Provide the (x, y) coordinate of the cell's center where the given text is located.  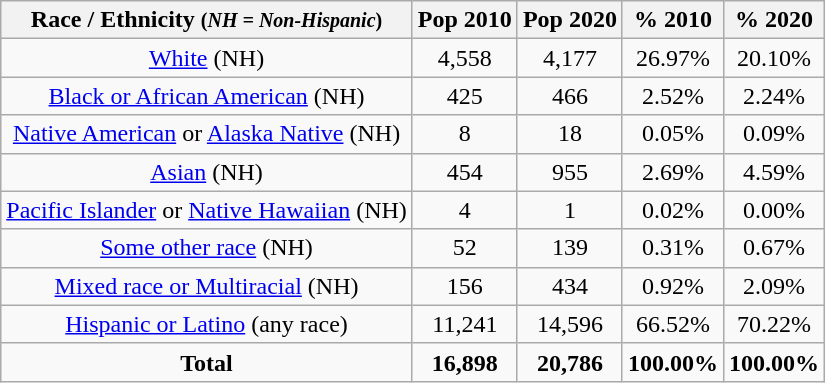
0.02% (672, 210)
4 (464, 210)
Pop 2010 (464, 20)
18 (570, 134)
Asian (NH) (207, 172)
454 (464, 172)
2.52% (672, 96)
Total (207, 362)
0.31% (672, 248)
139 (570, 248)
14,596 (570, 324)
Race / Ethnicity (NH = Non-Hispanic) (207, 20)
Mixed race or Multiracial (NH) (207, 286)
Black or African American (NH) (207, 96)
466 (570, 96)
% 2010 (672, 20)
4.59% (774, 172)
2.69% (672, 172)
% 2020 (774, 20)
20.10% (774, 58)
4,558 (464, 58)
1 (570, 210)
20,786 (570, 362)
4,177 (570, 58)
26.97% (672, 58)
8 (464, 134)
0.09% (774, 134)
0.92% (672, 286)
955 (570, 172)
0.05% (672, 134)
Native American or Alaska Native (NH) (207, 134)
0.67% (774, 248)
Pop 2020 (570, 20)
16,898 (464, 362)
2.09% (774, 286)
2.24% (774, 96)
434 (570, 286)
11,241 (464, 324)
Pacific Islander or Native Hawaiian (NH) (207, 210)
White (NH) (207, 58)
52 (464, 248)
Hispanic or Latino (any race) (207, 324)
425 (464, 96)
156 (464, 286)
70.22% (774, 324)
66.52% (672, 324)
0.00% (774, 210)
Some other race (NH) (207, 248)
